Capture the cell that displays the provided text and extract its (x, y) central coordinate. 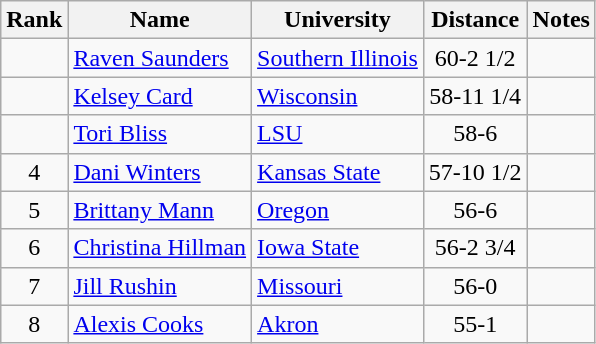
5 (34, 210)
Jill Rushin (160, 286)
Notes (561, 20)
4 (34, 172)
Kelsey Card (160, 96)
Southern Illinois (338, 58)
8 (34, 324)
LSU (338, 134)
55-1 (475, 324)
Missouri (338, 286)
Dani Winters (160, 172)
Name (160, 20)
Brittany Mann (160, 210)
6 (34, 248)
56-6 (475, 210)
58-11 1/4 (475, 96)
60-2 1/2 (475, 58)
Kansas State (338, 172)
Iowa State (338, 248)
57-10 1/2 (475, 172)
Alexis Cooks (160, 324)
56-0 (475, 286)
58-6 (475, 134)
Christina Hillman (160, 248)
University (338, 20)
7 (34, 286)
Akron (338, 324)
56-2 3/4 (475, 248)
Oregon (338, 210)
Raven Saunders (160, 58)
Wisconsin (338, 96)
Distance (475, 20)
Tori Bliss (160, 134)
Rank (34, 20)
